Pinpoint the cell where the given text exists, returning its [x, y] midpoint coordinate. 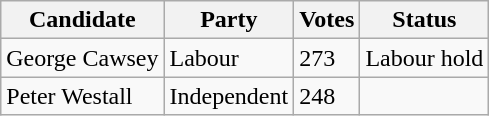
Labour [229, 58]
Party [229, 20]
Candidate [82, 20]
Labour hold [424, 58]
Peter Westall [82, 96]
273 [327, 58]
George Cawsey [82, 58]
Votes [327, 20]
Status [424, 20]
248 [327, 96]
Independent [229, 96]
